From the cell containing the given text, extract its center point as [X, Y] coordinate. 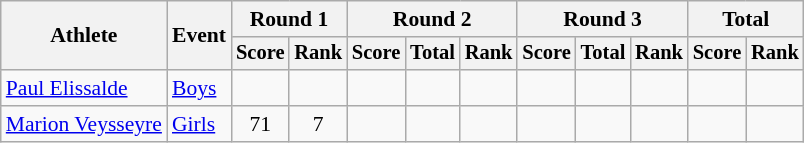
71 [260, 124]
Event [199, 36]
7 [318, 124]
Boys [199, 88]
Athlete [84, 36]
Girls [199, 124]
Marion Veysseyre [84, 124]
Paul Elissalde [84, 88]
Round 3 [602, 19]
Round 2 [432, 19]
Round 1 [289, 19]
